Search for the cell housing the specified text and yield its [x, y] center coordinate. 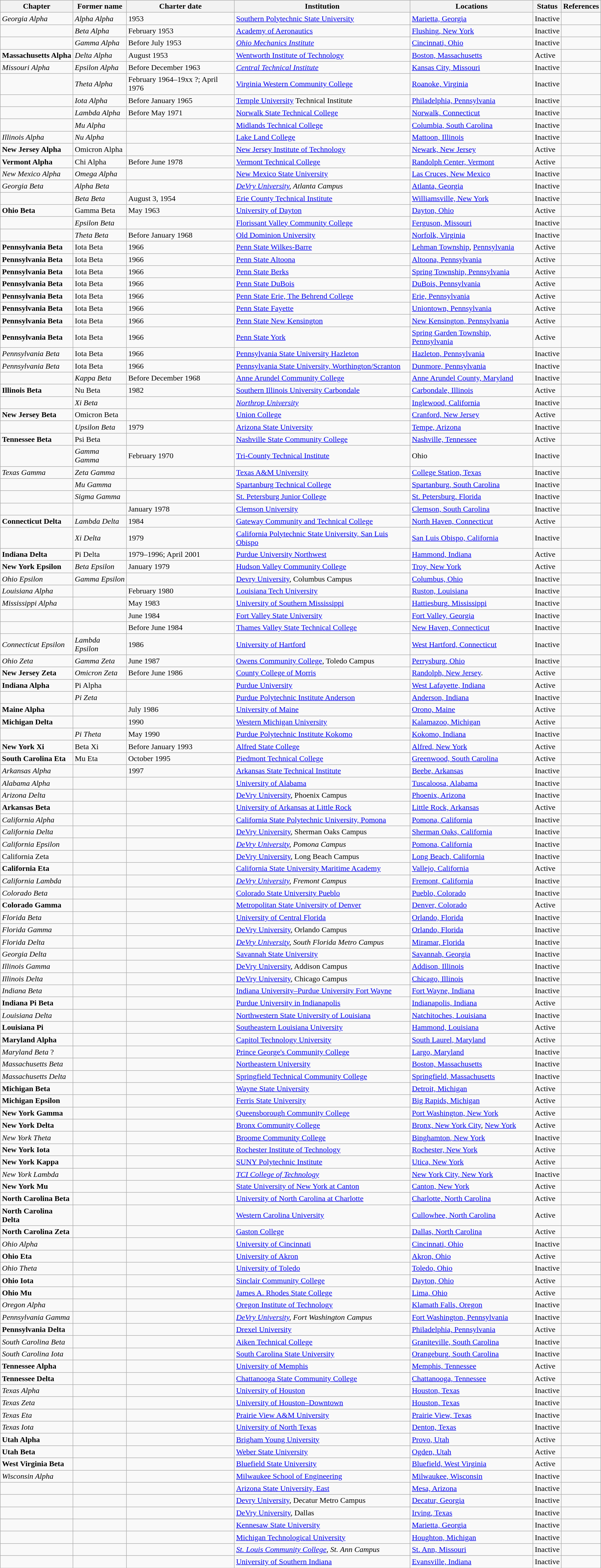
References [581, 6]
Drexel University [322, 1329]
Vermont Alpha [37, 162]
Central Technical Institute [322, 67]
Xi Beta [100, 403]
Old Dominion University [322, 235]
Connecticut Epsilon [37, 644]
University of North Carolina at Charlotte [322, 1199]
Houghton, Michigan [471, 1537]
Penn State Altoona [322, 259]
Southern Illinois University Carbondale [322, 390]
Troy, New York [471, 566]
Penn State New Kensington [322, 320]
Phoenix, Arizona [471, 795]
Perrysburg, Ohio [471, 661]
Savannah, Georgia [471, 954]
Port Washington, New York [471, 1113]
Western Michigan University [322, 722]
Thames Valley State Technical College [322, 628]
Ruston, Louisiana [471, 591]
Before December 1963 [180, 67]
Long Beach, California [471, 856]
Newark, New Jersey [471, 149]
Colorado State University Pueblo [322, 893]
Arkansas Alpha [37, 771]
Nashville, Tennessee [471, 439]
Chicago, Illinois [471, 978]
Tennessee Delta [37, 1379]
Texas Iota [37, 1427]
California Delta [37, 832]
Spartanburg Technical College [322, 485]
Sherman Oaks, California [471, 832]
Temple University Technical Institute [322, 101]
Iota Alpha [100, 101]
Columbia, South Carolina [471, 125]
Kokomo, Indiana [471, 734]
Florida Gamma [37, 930]
South Carolina State University [322, 1354]
Before June 1978 [180, 162]
Kennesaw State University [322, 1525]
Alpha Beta [100, 186]
Ohio Epsilon [37, 579]
University of North Texas [322, 1427]
DeVry University, Sherman Oaks Campus [322, 832]
Fremont, California [471, 881]
Pi Theta [100, 734]
January 1978 [180, 509]
Omicron Beta [100, 415]
1953 [180, 19]
Northeastern University [322, 1064]
Ferris State University [322, 1101]
University of Arkansas at Little Rock [322, 808]
Bronx, New York City, New York [471, 1125]
October 1995 [180, 758]
1984 [180, 521]
Hattiesburg, Mississippi [471, 603]
New York Xi [37, 746]
1979–1996; April 2001 [180, 554]
Beta Epsilon [100, 566]
Gateway Community and Technical College [322, 521]
Before January 1965 [180, 101]
Spring Garden Township, Pennsylvania [471, 337]
Florissant Valley Community College [322, 223]
Evansville, Indiana [471, 1562]
Clemson, South Carolina [471, 509]
South Carolina Beta [37, 1342]
Spring Township, Pennsylvania [471, 272]
Purdue Polytechnic Institute Anderson [322, 697]
University of Southern Mississippi [322, 603]
Fort Valley State University [322, 616]
New York Theta [37, 1137]
Clemson University [322, 509]
North Haven, Connecticut [471, 521]
Fort Washington, Pennsylvania [471, 1317]
New York City, New York [471, 1174]
California State University Maritime Academy [322, 869]
June 1987 [180, 661]
February 1953 [180, 31]
Piedmont Technical College [322, 758]
Flushing, New York [471, 31]
Southern Polytechnic State University [322, 19]
Michigan Beta [37, 1089]
Arkansas Beta [37, 808]
Graniteville, South Carolina [471, 1342]
Indiana Delta [37, 554]
Indiana University–Purdue University Fort Wayne [322, 991]
Spartanburg, South Carolina [471, 485]
Western Carolina University [322, 1215]
Penn State Erie, The Behrend College [322, 296]
New Jersey Zeta [37, 673]
Tennessee Alpha [37, 1366]
New York Iota [37, 1150]
August 3, 1954 [180, 198]
Owens Community College, Toledo Campus [322, 661]
University of Cincinnati [322, 1244]
Oregon Institute of Technology [322, 1305]
New Jersey Beta [37, 415]
Cullowhee, North Carolina [471, 1215]
Springfield Technical Community College [322, 1076]
June 1984 [180, 616]
Northrop University [322, 403]
Upsilon Beta [100, 427]
Aiken Technical College [322, 1342]
Texas Alpha [37, 1391]
Cranford, New Jersey [471, 415]
Institution [322, 6]
Beta Xi [100, 746]
Alfred, New York [471, 746]
Akron, Ohio [471, 1256]
University of Maine [322, 710]
Maryland Alpha [37, 1040]
DeVry University, South Florida Metro Campus [322, 942]
Epsilon Beta [100, 223]
Sigma Gamma [100, 497]
May 1963 [180, 211]
Prairie View A&M University [322, 1415]
Before May 1971 [180, 113]
Union College [322, 415]
Mesa, Arizona [471, 1488]
Massachusetts Delta [37, 1076]
Largo, Maryland [471, 1052]
Devry University, Decatur Metro Campus [322, 1501]
North Carolina Zeta [37, 1232]
Charter date [180, 6]
Former name [100, 6]
DeVry University, Fremont Campus [322, 881]
DeVry University, Dallas [322, 1513]
California State Polytechnic University, Pomona [322, 820]
Vallejo, California [471, 869]
Miramar, Florida [471, 942]
California Eta [37, 869]
Colorado Beta [37, 893]
July 1986 [180, 710]
Louisiana Tech University [322, 591]
College Station, Texas [471, 472]
1982 [180, 390]
Anne Arundel County, Maryland [471, 378]
Randolph Center, Vermont [471, 162]
Michigan Technological University [322, 1537]
Status [547, 6]
Before June 1986 [180, 673]
Psi Beta [100, 439]
February 1964–19xx ?; April 1976 [180, 84]
University of Dayton [322, 211]
Randolph, New Jersey. [471, 673]
Omicron Alpha [100, 149]
Indianapolis, Indiana [471, 1003]
Weber State University [322, 1452]
DeVry University, Long Beach Campus [322, 856]
University of Akron [322, 1256]
Nashville State Community College [322, 439]
Indiana Beta [37, 991]
Purdue University in Indianapolis [322, 1003]
Pennsylvania State University Hazleton [322, 354]
Delta Alpha [100, 55]
Carbondale, Illinois [471, 390]
DeVry University, Fort Washington Campus [322, 1317]
Before July 1953 [180, 43]
New York Epsilon [37, 566]
February 1980 [180, 591]
Connecticut Delta [37, 521]
Gamma Beta [100, 211]
University of Hartford [322, 644]
Rochester Institute of Technology [322, 1150]
California Zeta [37, 856]
Chi Alpha [100, 162]
Chattanooga, Tennessee [471, 1379]
Massachusetts Alpha [37, 55]
DeVry University, Addison Campus [322, 966]
DeVry University, Atlanta Campus [322, 186]
University of Memphis [322, 1366]
Ohio Mu [37, 1293]
Pi Zeta [100, 697]
Purdue Polytechnic Institute Kokomo [322, 734]
California Lambda [37, 881]
May 1983 [180, 603]
Fort Valley, Georgia [471, 616]
Tri-County Technical Institute [322, 456]
North Carolina Beta [37, 1199]
Omicron Zeta [100, 673]
Ohio [471, 456]
Binghamton, New York [471, 1137]
Klamath Falls, Oregon [471, 1305]
Big Rapids, Michigan [471, 1101]
Brigham Young University [322, 1440]
Devry University, Columbus Campus [322, 579]
Prairie View, Texas [471, 1415]
Lambda Epsilon [100, 644]
Las Cruces, New Mexico [471, 174]
Detroit, Michigan [471, 1089]
Florida Delta [37, 942]
California Epsilon [37, 844]
Mattoon, Illinois [471, 137]
Roanoke, Virginia [471, 84]
Epsilon Alpha [100, 67]
Ohio Alpha [37, 1244]
Savannah State University [322, 954]
Springfield, Massachusetts [471, 1076]
SUNY Polytechnic Institute [322, 1162]
Ohio Eta [37, 1256]
Irving, Texas [471, 1513]
Alpha Alpha [100, 19]
Omega Alpha [100, 174]
Memphis, Tennessee [471, 1366]
West Lafayette, Indiana [471, 685]
South Laurel, Maryland [471, 1040]
Nu Beta [100, 390]
Theta Beta [100, 235]
Before June 1984 [180, 628]
Inglewood, California [471, 403]
Before January 1968 [180, 235]
Ohio Zeta [37, 661]
Maine Alpha [37, 710]
1986 [180, 644]
Texas Eta [37, 1415]
Illinois Delta [37, 978]
Indiana Alpha [37, 685]
Kalamazoo, Michigan [471, 722]
Norwalk State Technical College [322, 113]
DeVry University, Chicago Campus [322, 978]
New York Delta [37, 1125]
Colorado Gamma [37, 905]
Before January 1993 [180, 746]
Lake Land College [322, 137]
Mu Gamma [100, 485]
Queensborough Community College [322, 1113]
State University of New York at Canton [322, 1187]
Texas A&M University [322, 472]
Before December 1968 [180, 378]
Chapter [37, 6]
DeVry University, Pomona Campus [322, 844]
University of Houston–Downtown [322, 1403]
Columbus, Ohio [471, 579]
Utah Beta [37, 1452]
Wisconsin Alpha [37, 1476]
Lambda Delta [100, 521]
Penn State Wilkes-Barre [322, 247]
Louisiana Alpha [37, 591]
May 1990 [180, 734]
Tuscaloosa, Alabama [471, 783]
Erie County Technical Institute [322, 198]
Georgia Delta [37, 954]
St. Ann, Missouri [471, 1549]
New Mexico State University [322, 174]
Vermont Technical College [322, 162]
Maryland Beta ? [37, 1052]
Louisiana Delta [37, 1015]
Pi Delta [100, 554]
Purdue University Northwest [322, 554]
Mu Alpha [100, 125]
Kappa Beta [100, 378]
Illinois Alpha [37, 137]
Mississippi Alpha [37, 603]
South Carolina Eta [37, 758]
Bluefield State University [322, 1464]
West Hartford, Connecticut [471, 644]
University of Central Florida [322, 917]
Penn State York [322, 337]
Wentworth Institute of Technology [322, 55]
University of Alabama [322, 783]
Bluefield, West Virginia [471, 1464]
New York Lambda [37, 1174]
Toledo, Ohio [471, 1268]
Atlanta, Georgia [471, 186]
Orono, Maine [471, 710]
California Polytechnic State University, San Luis Obispo [322, 538]
Metropolitan State University of Denver [322, 905]
Penn State Berks [322, 272]
DeVry University, Phoenix Campus [322, 795]
Sinclair Community College [322, 1281]
Texas Zeta [37, 1403]
New York Kappa [37, 1162]
New York Gamma [37, 1113]
West Virginia Beta [37, 1464]
Greenwood, South Carolina [471, 758]
1990 [180, 722]
Gamma Gamma [100, 456]
Denver, Colorado [471, 905]
Prince George's Community College [322, 1052]
Lehman Township, Pennsylvania [471, 247]
Hammond, Louisiana [471, 1028]
Alfred State College [322, 746]
Pennsylvania Gamma [37, 1317]
Xi Delta [100, 538]
Ohio Mechanics Institute [322, 43]
University of Houston [322, 1391]
Arizona Delta [37, 795]
Kansas City, Missouri [471, 67]
Ohio Beta [37, 211]
Arizona State University [322, 427]
New Jersey Alpha [37, 149]
Southeastern Louisiana University [322, 1028]
James A. Rhodes State College [322, 1293]
Nu Alpha [100, 137]
County College of Morris [322, 673]
Ogden, Utah [471, 1452]
Academy of Aeronautics [322, 31]
Georgia Beta [37, 186]
Natchitoches, Louisiana [471, 1015]
Michigan Delta [37, 722]
Arkansas State Technical Institute [322, 771]
Lima, Ohio [471, 1293]
Illinois Gamma [37, 966]
Pi Alpha [100, 685]
Dallas, North Carolina [471, 1232]
DuBois, Pennsylvania [471, 284]
Milwaukee, Wisconsin [471, 1476]
Anne Arundel Community College [322, 378]
St. Louis Community College, St. Ann Campus [322, 1549]
Erie, Pennsylvania [471, 296]
Texas Gamma [37, 472]
Penn State DuBois [322, 284]
Canton, New York [471, 1187]
1997 [180, 771]
Illinois Beta [37, 390]
Denton, Texas [471, 1427]
South Carolina Iota [37, 1354]
Alabama Alpha [37, 783]
Dunmore, Pennsylvania [471, 366]
Locations [471, 6]
Orangeburg, South Carolina [471, 1354]
Ohio Iota [37, 1281]
Pennsylvania State University, Worthington/Scranton [322, 366]
Milwaukee School of Engineering [322, 1476]
San Luis Obispo, California [471, 538]
Decatur, Georgia [471, 1501]
North Carolina Delta [37, 1215]
California Alpha [37, 820]
Little Rock, Arkansas [471, 808]
New York Mu [37, 1187]
Hazleton, Pennsylvania [471, 354]
Massachusetts Beta [37, 1064]
Gaston College [322, 1232]
Arizona State University, East [322, 1488]
Ohio Theta [37, 1268]
TCI College of Technology [322, 1174]
Fort Wayne, Indiana [471, 991]
February 1970 [180, 456]
Altoona, Pennsylvania [471, 259]
Georgia Alpha [37, 19]
New Mexico Alpha [37, 174]
January 1979 [180, 566]
Indiana Pi Beta [37, 1003]
Utica, New York [471, 1162]
Mu Eta [100, 758]
Michigan Epsilon [37, 1101]
Tempe, Arizona [471, 427]
Penn State Fayette [322, 308]
Norfolk, Virginia [471, 235]
Tennessee Beta [37, 439]
DeVry University, Orlando Campus [322, 930]
University of Southern Indiana [322, 1562]
Louisiana Pi [37, 1028]
Northwestern State University of Louisiana [322, 1015]
Addison, Illinois [471, 966]
Pennsylvania Delta [37, 1329]
Norwalk, Connecticut [471, 113]
New Jersey Institute of Technology [322, 149]
Utah Alpha [37, 1440]
Gamma Zeta [100, 661]
Uniontown, Pennsylvania [471, 308]
Hammond, Indiana [471, 554]
Provo, Utah [471, 1440]
Charlotte, North Carolina [471, 1199]
Missouri Alpha [37, 67]
Bronx Community College [322, 1125]
Lambda Alpha [100, 113]
Beta Beta [100, 198]
Rochester, New York [471, 1150]
Gamma Epsilon [100, 579]
Ferguson, Missouri [471, 223]
New Haven, Connecticut [471, 628]
August 1953 [180, 55]
Anderson, Indiana [471, 697]
Midlands Technical College [322, 125]
Theta Alpha [100, 84]
Williamsville, New York [471, 198]
Beta Alpha [100, 31]
Chattanooga State Community College [322, 1379]
Pueblo, Colorado [471, 893]
New Kensington, Pennsylvania [471, 320]
Oregon Alpha [37, 1305]
Beebe, Arkansas [471, 771]
Virginia Western Community College [322, 84]
St. Petersburg, Florida [471, 497]
Zeta Gamma [100, 472]
Gamma Alpha [100, 43]
University of Toledo [322, 1268]
Purdue University [322, 685]
Hudson Valley Community College [322, 566]
Capitol Technology University [322, 1040]
Florida Beta [37, 917]
St. Petersburg Junior College [322, 497]
Broome Community College [322, 1137]
Wayne State University [322, 1089]
